Search for the cell housing the specified text and yield its [x, y] center coordinate. 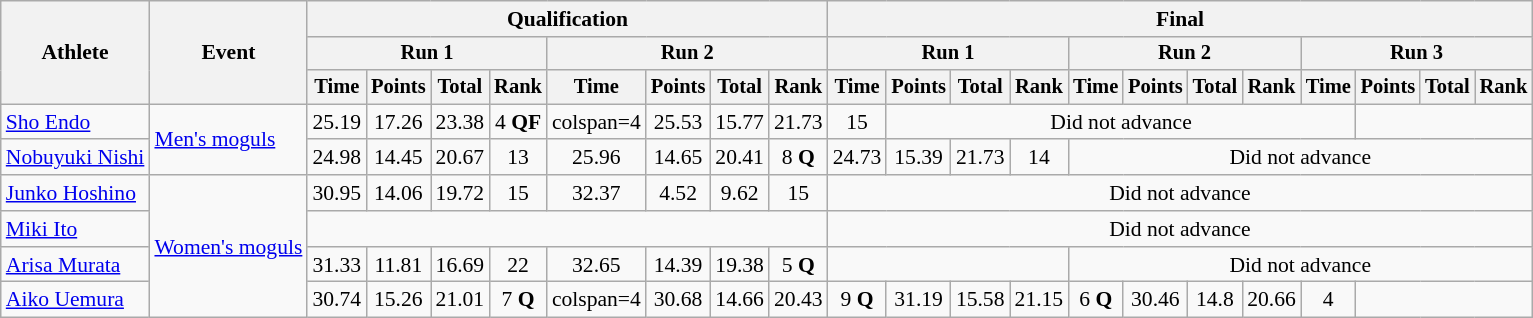
13 [518, 158]
4.52 [678, 193]
6 Q [1096, 300]
7 Q [518, 300]
20.66 [1272, 300]
Final [1180, 19]
14.45 [398, 158]
24.98 [336, 158]
Women's moguls [228, 246]
Nobuyuki Nishi [76, 158]
14.66 [740, 300]
Arisa Murata [76, 265]
Miki Ito [76, 229]
30.95 [336, 193]
4 [1328, 300]
9.62 [740, 193]
15.39 [918, 158]
9 Q [858, 300]
Aiko Uemura [76, 300]
24.73 [858, 158]
17.26 [398, 122]
23.38 [460, 122]
14.39 [678, 265]
Athlete [76, 52]
21.15 [1040, 300]
15.58 [980, 300]
30.74 [336, 300]
20.67 [460, 158]
22 [518, 265]
32.65 [596, 265]
19.72 [460, 193]
Event [228, 52]
14.8 [1216, 300]
11.81 [398, 265]
15.26 [398, 300]
5 Q [798, 265]
31.19 [918, 300]
30.46 [1155, 300]
Run 3 [1416, 54]
15.77 [740, 122]
14.65 [678, 158]
21.01 [460, 300]
20.41 [740, 158]
Sho Endo [76, 122]
14 [1040, 158]
25.19 [336, 122]
25.96 [596, 158]
Qualification [567, 19]
8 Q [798, 158]
31.33 [336, 265]
16.69 [460, 265]
30.68 [678, 300]
Junko Hoshino [76, 193]
19.38 [740, 265]
32.37 [596, 193]
20.43 [798, 300]
Men's moguls [228, 140]
4 QF [518, 122]
14.06 [398, 193]
25.53 [678, 122]
